Identify which cell holds the provided text, then report its (x, y) central coordinate. 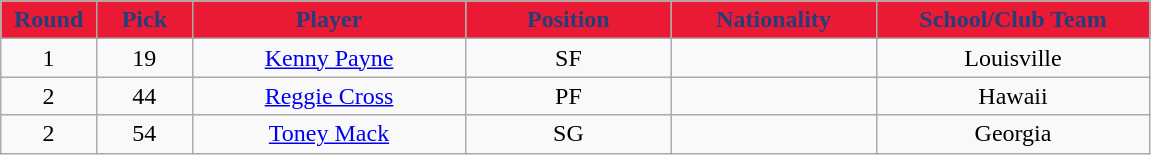
School/Club Team (1013, 20)
Georgia (1013, 134)
Louisville (1013, 58)
19 (144, 58)
SF (568, 58)
Pick (144, 20)
54 (144, 134)
Player (329, 20)
Kenny Payne (329, 58)
Position (568, 20)
PF (568, 96)
Hawaii (1013, 96)
Nationality (774, 20)
1 (49, 58)
Toney Mack (329, 134)
Round (49, 20)
Reggie Cross (329, 96)
SG (568, 134)
44 (144, 96)
